Capture the cell that displays the provided text and extract its (X, Y) central coordinate. 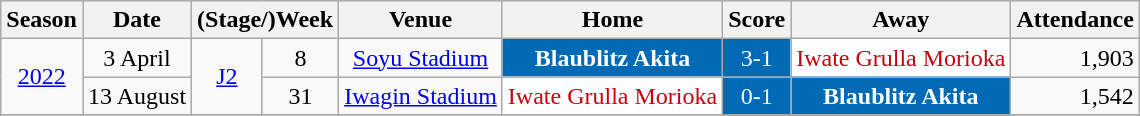
Season (42, 20)
Score (757, 20)
1,542 (1075, 96)
13 August (136, 96)
Soyu Stadium (421, 58)
Date (136, 20)
8 (300, 58)
Away (901, 20)
Venue (421, 20)
(Stage/)Week (266, 20)
2022 (42, 77)
3-1 (757, 58)
J2 (228, 77)
Home (612, 20)
31 (300, 96)
Iwagin Stadium (421, 96)
1,903 (1075, 58)
Attendance (1075, 20)
0-1 (757, 96)
3 April (136, 58)
